Find where the given text appears and provide that cell's center as (X, Y) coordinate. 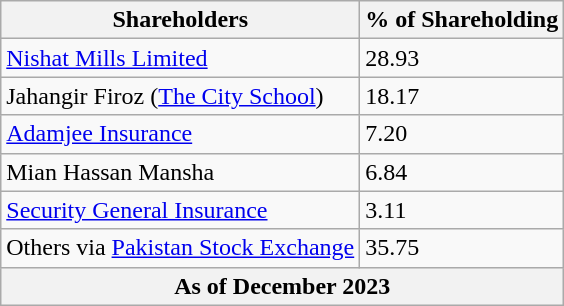
Security General Insurance (180, 210)
Adamjee Insurance (180, 134)
6.84 (462, 172)
As of December 2023 (282, 286)
28.93 (462, 58)
Nishat Mills Limited (180, 58)
35.75 (462, 248)
7.20 (462, 134)
Others via Pakistan Stock Exchange (180, 248)
Jahangir Firoz (The City School) (180, 96)
Mian Hassan Mansha (180, 172)
18.17 (462, 96)
Shareholders (180, 20)
3.11 (462, 210)
% of Shareholding (462, 20)
